Pinpoint the cell where the given text exists, returning its (x, y) midpoint coordinate. 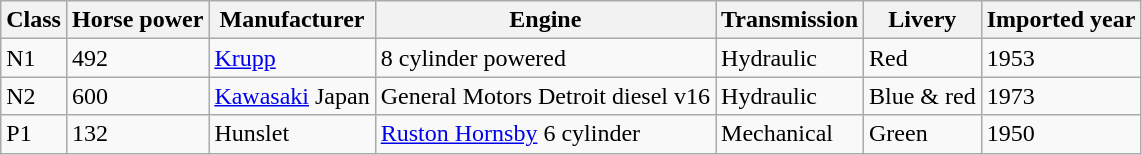
1953 (1061, 58)
Transmission (790, 20)
Livery (923, 20)
Krupp (292, 58)
492 (137, 58)
1950 (1061, 134)
600 (137, 96)
Kawasaki Japan (292, 96)
Class (34, 20)
Ruston Hornsby 6 cylinder (545, 134)
N2 (34, 96)
N1 (34, 58)
General Motors Detroit diesel v16 (545, 96)
Horse power (137, 20)
Mechanical (790, 134)
P1 (34, 134)
Green (923, 134)
1973 (1061, 96)
Manufacturer (292, 20)
8 cylinder powered (545, 58)
132 (137, 134)
Red (923, 58)
Engine (545, 20)
Hunslet (292, 134)
Blue & red (923, 96)
Imported year (1061, 20)
